Scan for the cell matching the given text and deliver its (X, Y) coordinate at center. 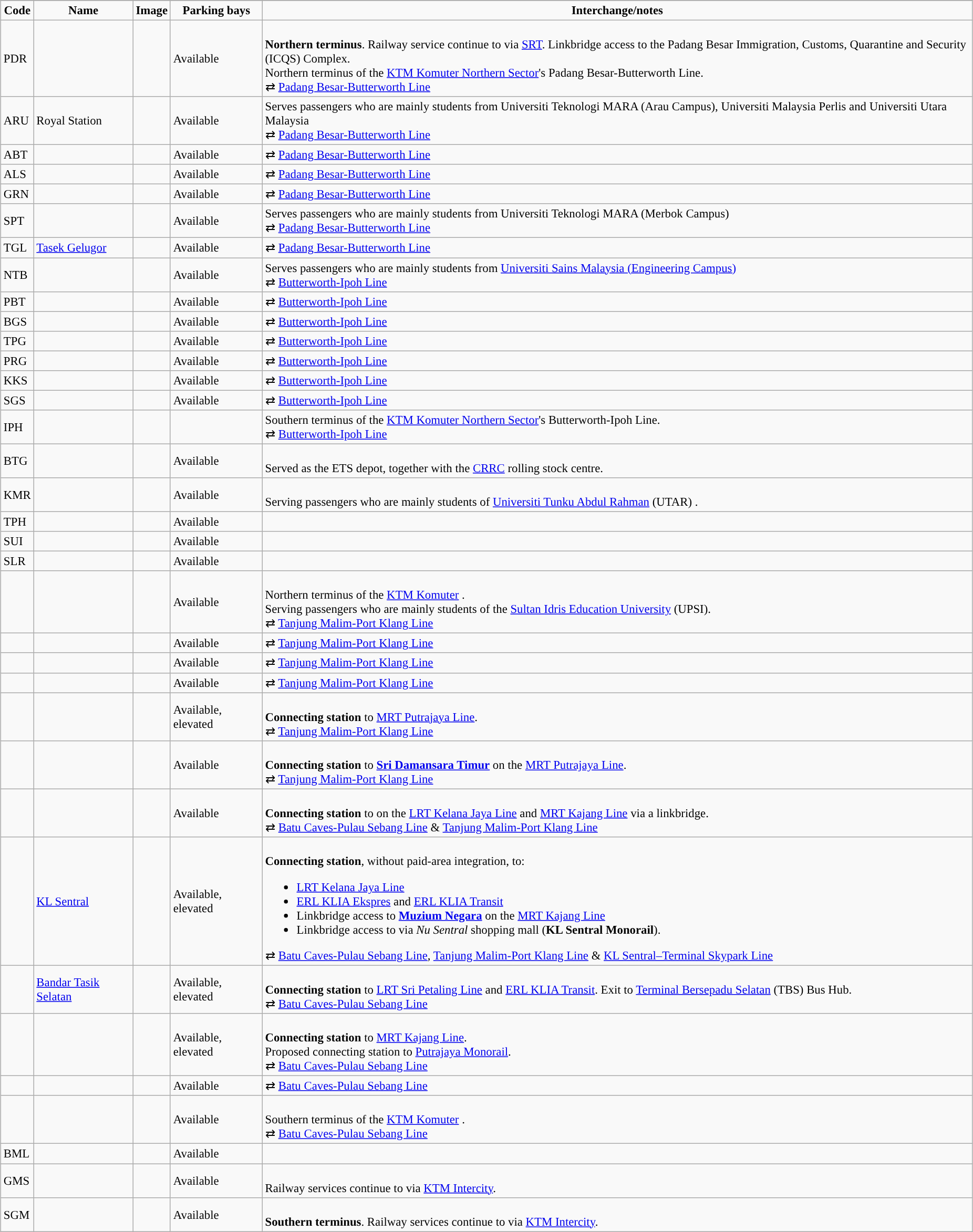
BGS (18, 321)
GRN (18, 194)
Serving passengers who are mainly students of Universiti Tunku Abdul Rahman (UTAR) . (617, 495)
SLR (18, 561)
Code (18, 11)
Connecting station to on the LRT Kelana Jaya Line and MRT Kajang Line via a linkbridge.⇄ Batu Caves-Pulau Sebang Line & Tanjung Malim-Port Klang Line (617, 813)
Connecting station to LRT Sri Petaling Line and ERL KLIA Transit. Exit to Terminal Bersepadu Selatan (TBS) Bus Hub.⇄ Batu Caves-Pulau Sebang Line (617, 990)
KL Sentral (83, 901)
Southern terminus of the KTM Komuter .⇄ Batu Caves-Pulau Sebang Line (617, 1120)
BML (18, 1154)
BTG (18, 461)
SUI (18, 541)
KKS (18, 381)
PDR (18, 59)
SPT (18, 221)
PBT (18, 301)
Served as the ETS depot, together with the CRRC rolling stock centre. (617, 461)
PRG (18, 361)
KMR (18, 495)
TGL (18, 248)
Royal Station (83, 121)
GMS (18, 1181)
Image (151, 11)
Bandar Tasik Selatan (83, 990)
Connecting station to MRT Kajang Line.Proposed connecting station to Putrajaya Monorail.⇄ Batu Caves-Pulau Sebang Line (617, 1045)
ARU (18, 121)
Parking bays (216, 11)
ALS (18, 174)
TPH (18, 522)
Connecting station to MRT Putrajaya Line.⇄ Tanjung Malim-Port Klang Line (617, 717)
ABT (18, 155)
NTB (18, 275)
IPH (18, 427)
Railway services continue to via KTM Intercity. (617, 1181)
⇄ Batu Caves-Pulau Sebang Line (617, 1086)
Connecting station to Sri Damansara Timur on the MRT Putrajaya Line.⇄ Tanjung Malim-Port Klang Line (617, 765)
Southern terminus. Railway services continue to via KTM Intercity. (617, 1214)
Southern terminus of the KTM Komuter Northern Sector's Butterworth-Ipoh Line.⇄ Butterworth-Ipoh Line (617, 427)
SGM (18, 1214)
Interchange/notes (617, 11)
Serves passengers who are mainly students from Universiti Sains Malaysia (Engineering Campus)⇄ Butterworth-Ipoh Line (617, 275)
SGS (18, 400)
Serves passengers who are mainly students from Universiti Teknologi MARA (Merbok Campus)⇄ Padang Besar-Butterworth Line (617, 221)
Tasek Gelugor (83, 248)
TPG (18, 341)
Name (83, 11)
